Locate the cell with the specified text and output its (X, Y) center coordinate. 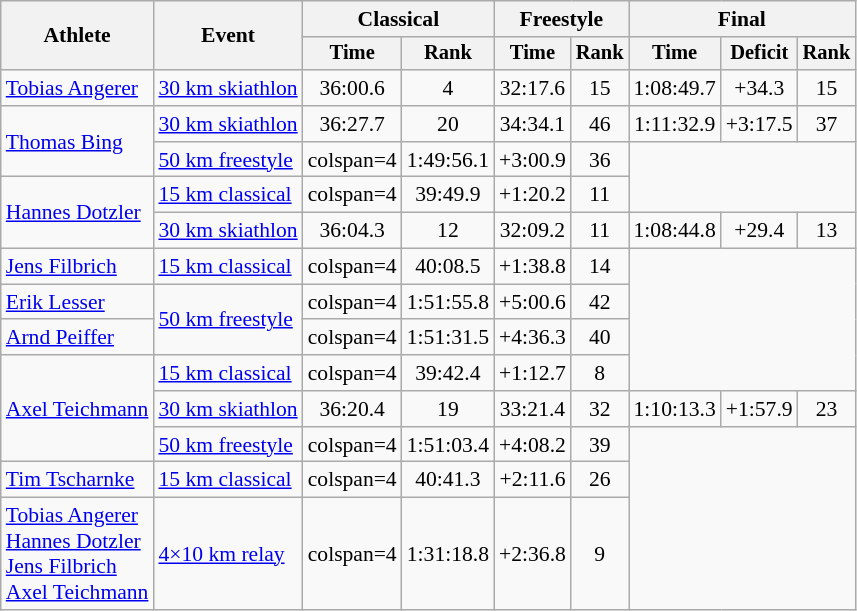
33:21.4 (532, 409)
4 (448, 88)
1:11:32.9 (674, 124)
26 (600, 480)
+3:00.9 (532, 160)
Event (228, 36)
14 (600, 267)
+3:17.5 (760, 124)
1:08:49.7 (674, 88)
4×10 km relay (228, 554)
Classical (398, 19)
36:04.3 (352, 231)
32:09.2 (532, 231)
Jens Filbrich (78, 267)
1:10:13.3 (674, 409)
1:51:03.4 (448, 445)
39:42.4 (448, 373)
36:27.7 (352, 124)
Thomas Bing (78, 142)
39:49.9 (448, 195)
Arnd Peiffer (78, 338)
+4:08.2 (532, 445)
+1:38.8 (532, 267)
+4:36.3 (532, 338)
Tim Tscharnke (78, 480)
Erik Lesser (78, 302)
1:51:31.5 (448, 338)
36:20.4 (352, 409)
32 (600, 409)
36 (600, 160)
8 (600, 373)
42 (600, 302)
+1:20.2 (532, 195)
9 (600, 554)
Final (742, 19)
+34.3 (760, 88)
Deficit (760, 54)
+2:36.8 (532, 554)
36:00.6 (352, 88)
46 (600, 124)
1:31:18.8 (448, 554)
+2:11.6 (532, 480)
+1:57.9 (760, 409)
1:08:44.8 (674, 231)
+5:00.6 (532, 302)
19 (448, 409)
34:34.1 (532, 124)
40:41.3 (448, 480)
Tobias AngererHannes DotzlerJens FilbrichAxel Teichmann (78, 554)
1:51:55.8 (448, 302)
Tobias Angerer (78, 88)
23 (827, 409)
1:49:56.1 (448, 160)
13 (827, 231)
+29.4 (760, 231)
12 (448, 231)
Freestyle (561, 19)
+1:12.7 (532, 373)
20 (448, 124)
37 (827, 124)
40:08.5 (448, 267)
32:17.6 (532, 88)
Athlete (78, 36)
40 (600, 338)
Hannes Dotzler (78, 212)
39 (600, 445)
Axel Teichmann (78, 408)
